Determine the (X, Y) coordinate at the center of the cell enclosing the given text.  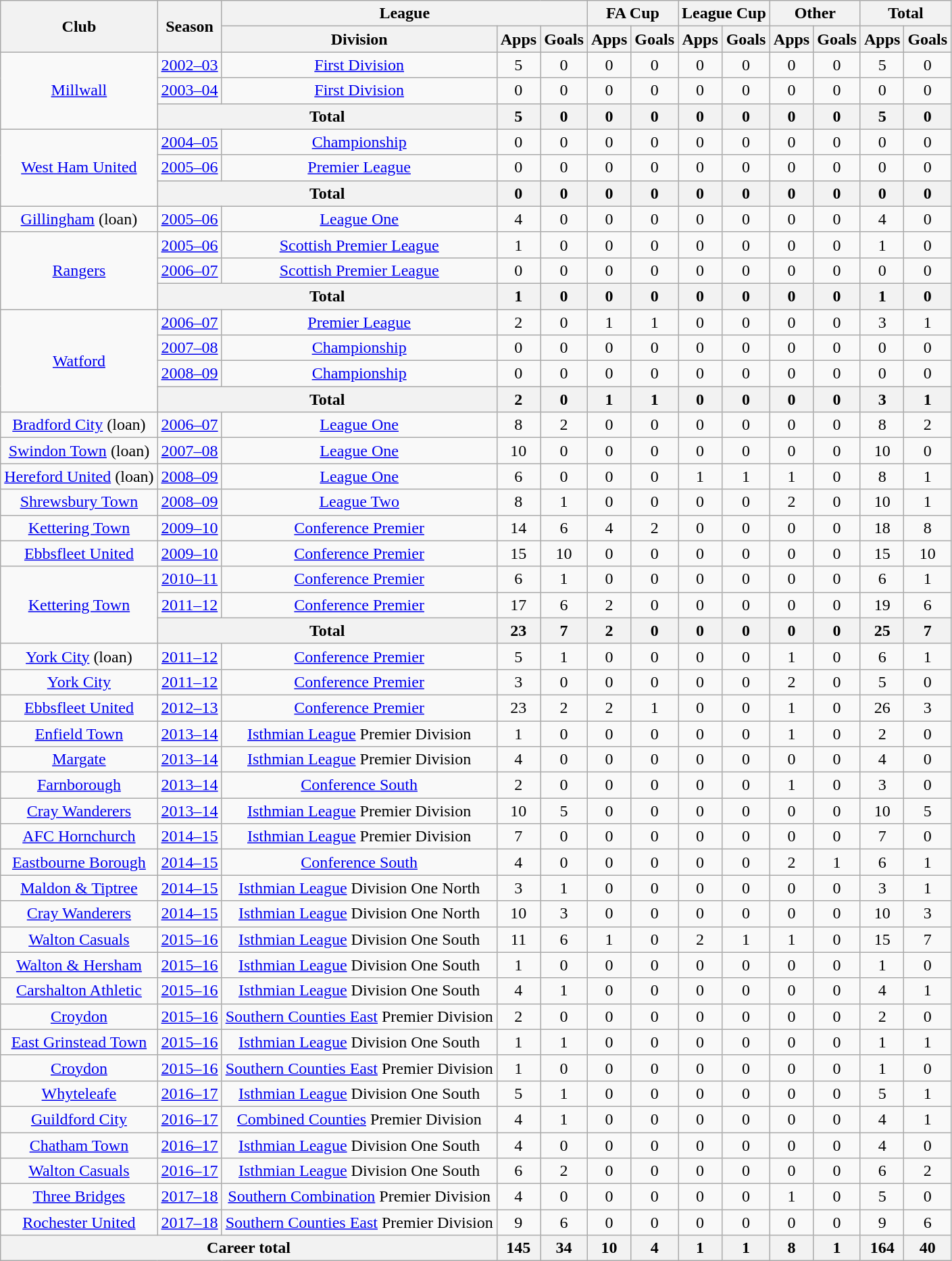
2010–11 (189, 579)
AFC Hornchurch (79, 837)
19 (882, 605)
145 (518, 1248)
2003–04 (189, 91)
York City (loan) (79, 656)
Combined Counties Premier Division (359, 1119)
FA Cup (632, 14)
Whyteleafe (79, 1093)
2012–13 (189, 708)
Season (189, 26)
Swindon Town (loan) (79, 451)
Rochester United (79, 1222)
Maldon & Tiptree (79, 888)
Watford (79, 361)
Walton & Hersham (79, 965)
14 (518, 528)
18 (882, 528)
Shrewsbury Town (79, 502)
Club (79, 26)
40 (928, 1248)
Other (815, 14)
League (404, 14)
26 (882, 708)
Bradford City (loan) (79, 425)
25 (882, 630)
Margate (79, 760)
Three Bridges (79, 1197)
17 (518, 605)
Millwall (79, 91)
11 (518, 939)
164 (882, 1248)
2002–03 (189, 65)
Eastbourne Borough (79, 862)
34 (564, 1248)
West Ham United (79, 168)
Division (359, 39)
Guildford City (79, 1119)
2004–05 (189, 142)
Chatham Town (79, 1145)
Rangers (79, 270)
Gillingham (loan) (79, 219)
Enfield Town (79, 733)
League Two (359, 502)
League Cup (724, 14)
Farnborough (79, 785)
Career total (249, 1248)
York City (79, 682)
Southern Combination Premier Division (359, 1197)
East Grinstead Town (79, 1042)
Hereford United (loan) (79, 476)
Carshalton Athletic (79, 991)
